Provide the (x, y) coordinate of the cell's center where the given text is located.  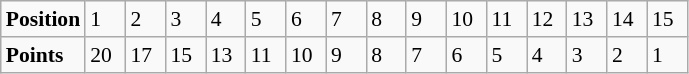
12 (547, 19)
Points (43, 55)
17 (145, 55)
20 (105, 55)
Position (43, 19)
14 (627, 19)
